Detect which cell encompasses the target text, then output its (x, y) center coordinate. 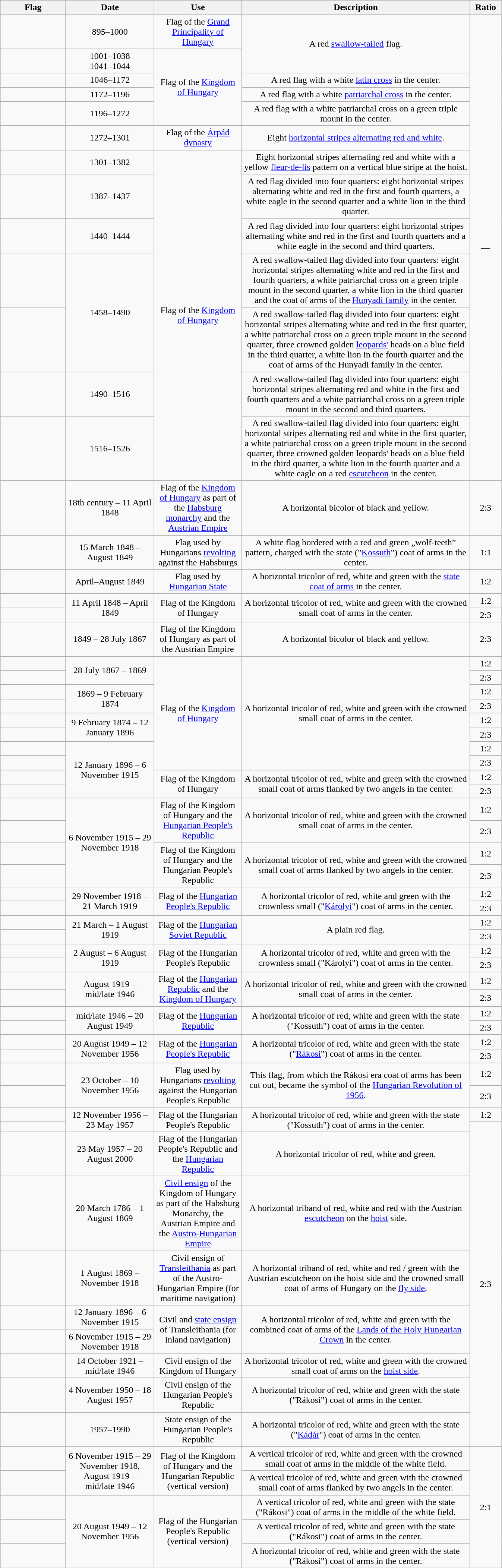
1 August 1869 – November 1918 (110, 1278)
1196–1272 (110, 113)
11 April 1848 – April 1849 (110, 608)
Flag of the Kingdom of Hungary as part of the Habsburg monarchy and the Austrian Empire (198, 508)
1387–1437 (110, 196)
Flag of the Kingdom of Hungary and the Hungarian Republic (vertical version) (198, 1471)
A white flag bordered with a red and green „wolf-teeth” pattern, charged with the state ("Kossuth") coat of arms in the center. (356, 552)
A horizontal tricolor of red, white and green with the combined coat of arms of the Lands of the Holy Hungarian Crown in the center. (356, 1329)
1490–1516 (110, 394)
Flag of the Hungarian Republic and the Kingdom of Hungary (198, 989)
1957–1990 (110, 1429)
21 March – 1 August 1919 (110, 930)
1001–10381041–1044 (110, 61)
9 February 1874 – 12 January 1896 (110, 727)
Flag of the Kingdom of Hungary as part of the Austrian Empire (198, 639)
A plain red flag. (356, 930)
A horizontal tricolor of red, white and green with the state coat of arms in the center. (356, 581)
April–August 1849 (110, 581)
Eight horizontal stripes alternating red and white. (356, 138)
A horizontal tricolor of red, white and green with the crowned small coat of arms on the hoist side. (356, 1366)
Flag used by Hungarians revolting against the Hungarian People's Republic (198, 1085)
A horizontal tricolor of red, white and green with the state ("Kádár") coat of arms in the center. (356, 1429)
Use (198, 7)
A horizontal tricolor of red, white and green. (356, 1154)
Civil and state ensign of Transleithania (for inland navigation) (198, 1329)
1440–1444 (110, 236)
23 October – 10 November 1956 (110, 1085)
Flag used by Hungarians revolting against the Habsburgs (198, 552)
August 1919 – mid/late 1946 (110, 989)
A red swallow-tailed flag. (356, 44)
1849 – 28 July 1867 (110, 639)
Civil ensign of the Kingdom of Hungary as part of the Habsburg Monarchy, the Austrian Empire and the Austro-Hungarian Empire (198, 1214)
Civil ensign of Transleithania as part of the Austro-Hungarian Empire (for maritime navigation) (198, 1278)
14 October 1921 – mid/late 1946 (110, 1366)
1:1 (486, 552)
2 August – 6 August 1919 (110, 958)
Ratio (486, 7)
This flag, from which the Rákosi era coat of arms has been cut out, became the symbol of the Hungarian Revolution of 1956. (356, 1085)
2:1 (486, 1507)
1301–1382 (110, 162)
Flag of the Hungarian People's Republic and the Hungarian Republic (198, 1154)
Civil ensign of the Kingdom of Hungary (198, 1366)
A vertical tricolor of red, white and green with the state ("Rákosi") coat of arms in the center. (356, 1531)
15 March 1848 – August 1849 (110, 552)
Eight horizontal stripes alternating red and white with a yellow fleur-de-lis pattern on a vertical blue stripe at the hoist. (356, 162)
mid/late 1946 – 20 August 1949 (110, 1020)
28 July 1867 – 1869 (110, 671)
Flag of the Hungarian People's Republic (vertical version) (198, 1531)
A vertical tricolor of red, white and green with the crowned small coat of arms flanked by two angels in the center. (356, 1483)
A red flag with a white patriarchal cross in the center. (356, 94)
A horizontal triband of red, white and red with the Austrian escutcheon on the hoist side. (356, 1214)
1046–1172 (110, 80)
1172–1196 (110, 94)
State ensign of the Hungarian People's Republic (198, 1429)
Flag of the Hungarian Soviet Republic (198, 930)
20 March 1786 – 1 August 1869 (110, 1214)
1516–1526 (110, 449)
A red flag with a white patriarchal cross on a green triple mount in the center. (356, 113)
895–1000 (110, 32)
A vertical tricolor of red, white and green with the crowned small coat of arms in the middle of the white field. (356, 1459)
Flag of the Árpád dynasty (198, 138)
Flag (33, 7)
1272–1301 (110, 138)
4 November 1950 – 18 August 1957 (110, 1395)
Civil ensign of the Hungarian People's Republic (198, 1395)
Flag used by Hungarian State (198, 581)
Date (110, 7)
1869 – 9 February 1874 (110, 699)
12 November 1956 – 23 May 1957 (110, 1120)
Flag of the Grand Principality of Hungary (198, 32)
Description (356, 7)
Flag of the Hungarian Republic (198, 1020)
— (486, 247)
A vertical tricolor of red, white and green with the state ("Rákosi") coat of arms in the middle of the white field. (356, 1507)
18th century – 11 April 1848 (110, 508)
1458–1490 (110, 312)
29 November 1918 – 21 March 1919 (110, 901)
A red flag with a white latin cross in the center. (356, 80)
6 November 1915 – 29 November 1918,August 1919 – mid/late 1946 (110, 1471)
23 May 1957 – 20 August 2000 (110, 1154)
